Return the [x, y] coordinate for the center point of the cell that contains the specified text.  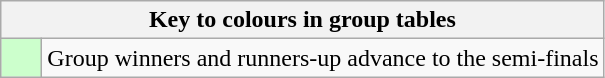
Group winners and runners-up advance to the semi-finals [323, 58]
Key to colours in group tables [302, 20]
